Search for the cell housing the specified text and yield its [X, Y] center coordinate. 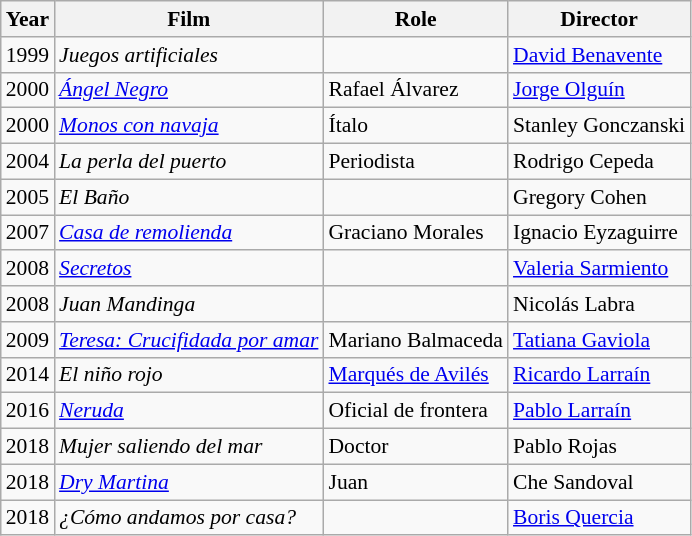
1999 [28, 55]
Ítalo [416, 126]
Film [188, 19]
Graciano Morales [416, 233]
Juan Mandinga [188, 304]
Rafael Álvarez [416, 90]
El niño rojo [188, 375]
Gregory Cohen [599, 197]
Director [599, 19]
2014 [28, 375]
Pablo Rojas [599, 447]
David Benavente [599, 55]
Year [28, 19]
Nicolás Labra [599, 304]
Mariano Balmaceda [416, 340]
Stanley Gonczanski [599, 126]
Juegos artificiales [188, 55]
Oficial de frontera [416, 411]
Rodrigo Cepeda [599, 162]
Ángel Negro [188, 90]
2009 [28, 340]
La perla del puerto [188, 162]
¿Cómo andamos por casa? [188, 518]
Teresa: Crucifidada por amar [188, 340]
Che Sandoval [599, 482]
Neruda [188, 411]
Casa de remolienda [188, 233]
Tatiana Gaviola [599, 340]
Ignacio Eyzaguirre [599, 233]
Valeria Sarmiento [599, 269]
Monos con navaja [188, 126]
2016 [28, 411]
Boris Quercia [599, 518]
Ricardo Larraín [599, 375]
Role [416, 19]
2004 [28, 162]
Periodista [416, 162]
Doctor [416, 447]
Pablo Larraín [599, 411]
Juan [416, 482]
2005 [28, 197]
Jorge Olguín [599, 90]
2007 [28, 233]
El Baño [188, 197]
Dry Martina [188, 482]
Marqués de Avilés [416, 375]
Mujer saliendo del mar [188, 447]
Secretos [188, 269]
